Locate the cell with the specified text and output its (X, Y) center coordinate. 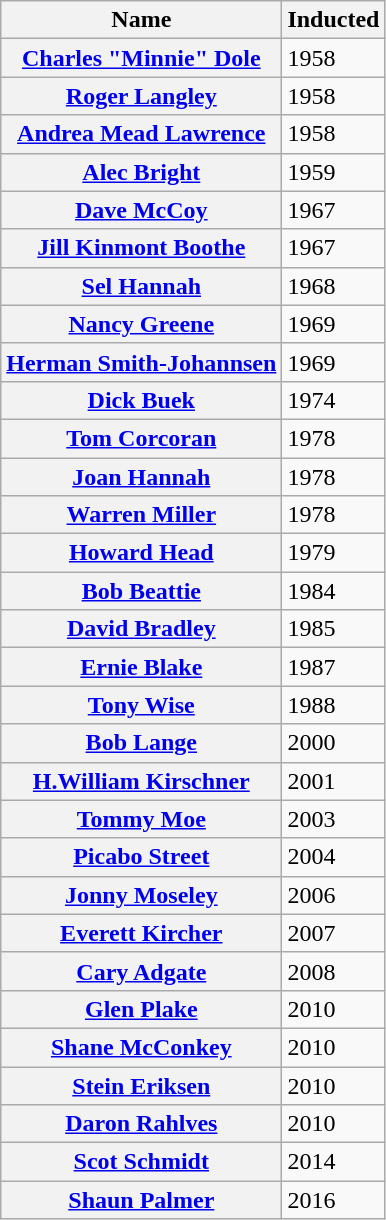
Jill Kinmont Boothe (142, 248)
Dave McCoy (142, 210)
2004 (334, 857)
H.William Kirschner (142, 781)
Cary Adgate (142, 971)
Andrea Mead Lawrence (142, 134)
Shane McConkey (142, 1047)
2001 (334, 781)
Warren Miller (142, 515)
Jonny Moseley (142, 895)
1959 (334, 172)
Roger Langley (142, 96)
Inducted (334, 20)
Tony Wise (142, 705)
2008 (334, 971)
Joan Hannah (142, 477)
Nancy Greene (142, 324)
Bob Lange (142, 743)
2007 (334, 933)
2014 (334, 1162)
1979 (334, 553)
Stein Eriksen (142, 1085)
Daron Rahlves (142, 1124)
Ernie Blake (142, 667)
David Bradley (142, 629)
Sel Hannah (142, 286)
Bob Beattie (142, 591)
Tommy Moe (142, 819)
1988 (334, 705)
2006 (334, 895)
Picabo Street (142, 857)
2000 (334, 743)
1968 (334, 286)
1974 (334, 400)
Herman Smith-Johannsen (142, 362)
Alec Bright (142, 172)
Scot Schmidt (142, 1162)
Dick Buek (142, 400)
1987 (334, 667)
Name (142, 20)
Tom Corcoran (142, 438)
1985 (334, 629)
1984 (334, 591)
Everett Kircher (142, 933)
2003 (334, 819)
Howard Head (142, 553)
2016 (334, 1200)
Shaun Palmer (142, 1200)
Charles "Minnie" Dole (142, 58)
Glen Plake (142, 1009)
